Extract the [X, Y] coordinate from the center of the cell holding the provided text.  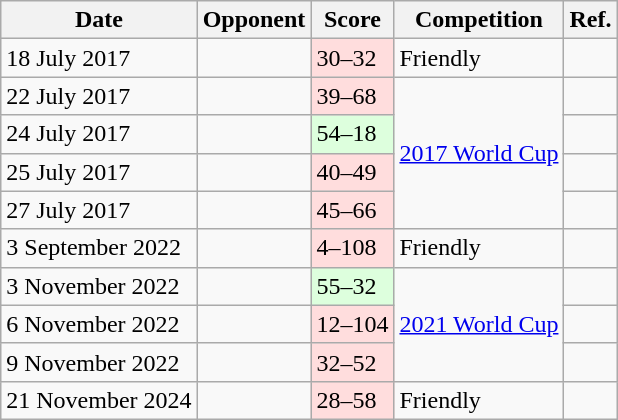
2017 World Cup [479, 153]
55–32 [352, 286]
40–49 [352, 172]
27 July 2017 [99, 210]
4–108 [352, 248]
21 November 2024 [99, 400]
9 November 2022 [99, 362]
Date [99, 20]
24 July 2017 [99, 134]
30–32 [352, 58]
12–104 [352, 324]
3 November 2022 [99, 286]
45–66 [352, 210]
25 July 2017 [99, 172]
28–58 [352, 400]
22 July 2017 [99, 96]
54–18 [352, 134]
Score [352, 20]
32–52 [352, 362]
Competition [479, 20]
Opponent [254, 20]
39–68 [352, 96]
6 November 2022 [99, 324]
Ref. [590, 20]
3 September 2022 [99, 248]
18 July 2017 [99, 58]
2021 World Cup [479, 324]
